Search for the cell housing the specified text and yield its [x, y] center coordinate. 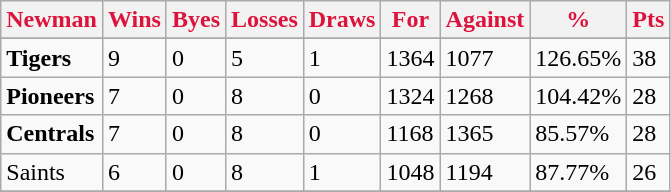
Pts [648, 20]
26 [648, 172]
1364 [410, 58]
Draws [342, 20]
Tigers [52, 58]
Saints [52, 172]
1365 [485, 134]
Newman [52, 20]
1168 [410, 134]
Losses [265, 20]
104.42% [578, 96]
1324 [410, 96]
9 [134, 58]
1048 [410, 172]
126.65% [578, 58]
1194 [485, 172]
Against [485, 20]
Pioneers [52, 96]
1268 [485, 96]
Wins [134, 20]
% [578, 20]
For [410, 20]
5 [265, 58]
1077 [485, 58]
Byes [196, 20]
87.77% [578, 172]
6 [134, 172]
38 [648, 58]
Centrals [52, 134]
85.57% [578, 134]
